Find where the given text appears and provide that cell's center as [X, Y] coordinate. 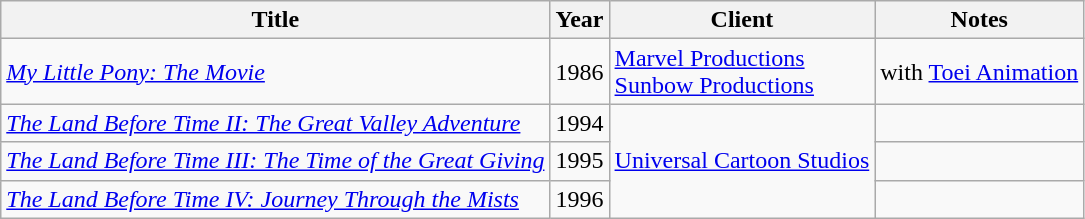
1996 [580, 199]
My Little Pony: The Movie [276, 72]
The Land Before Time IV: Journey Through the Mists [276, 199]
The Land Before Time II: The Great Valley Adventure [276, 123]
Year [580, 20]
Notes [980, 20]
Title [276, 20]
with Toei Animation [980, 72]
Universal Cartoon Studios [742, 161]
Marvel ProductionsSunbow Productions [742, 72]
1994 [580, 123]
1995 [580, 161]
The Land Before Time III: The Time of the Great Giving [276, 161]
1986 [580, 72]
Client [742, 20]
